For the text-containing cell, return its midpoint in [x, y] coordinate format. 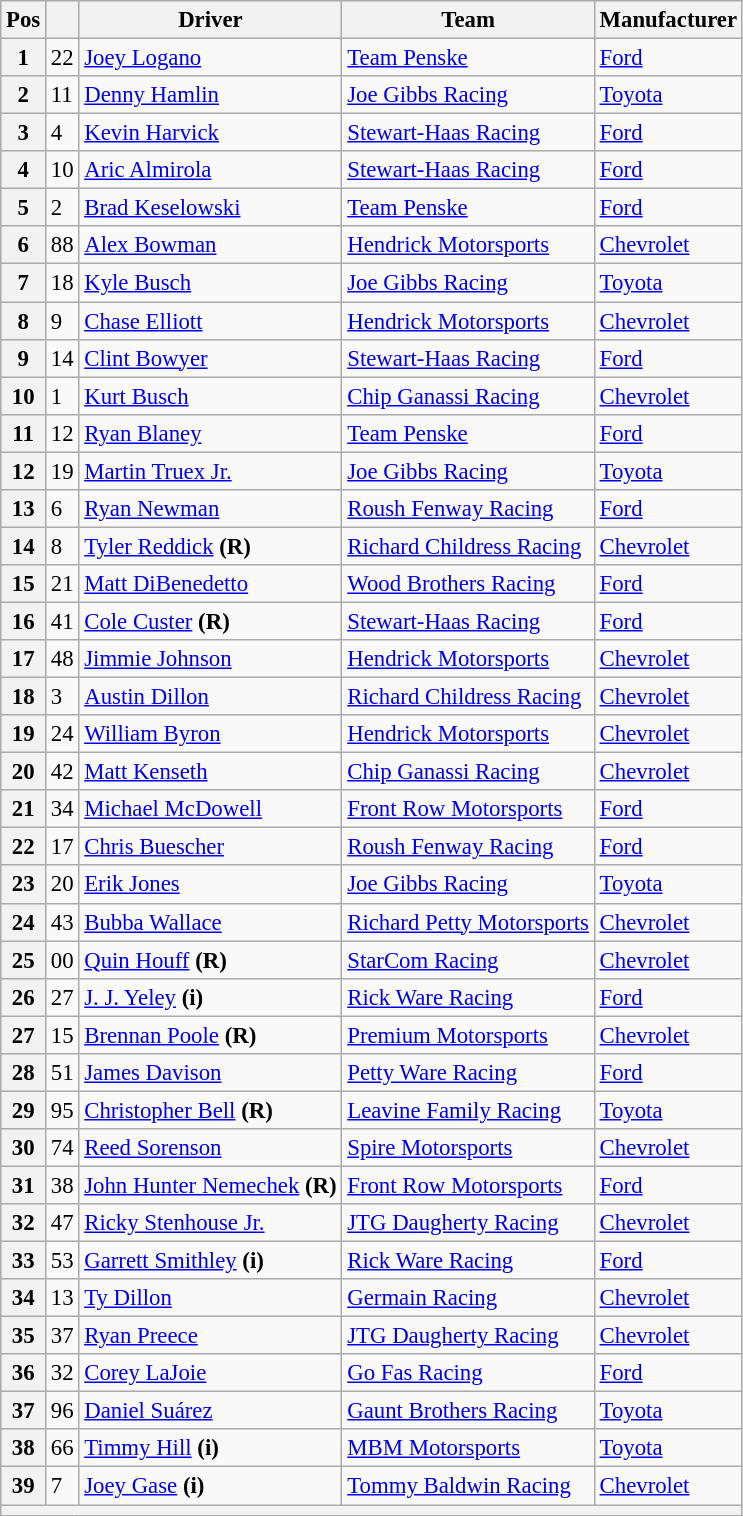
Manufacturer [668, 20]
Germain Racing [468, 1298]
36 [24, 1373]
Leavine Family Racing [468, 1110]
Ty Dillon [210, 1298]
Clint Bowyer [210, 358]
Ricky Stenhouse Jr. [210, 1223]
Cole Custer (R) [210, 621]
Brad Keselowski [210, 208]
35 [24, 1336]
Garrett Smithley (i) [210, 1261]
95 [62, 1110]
William Byron [210, 734]
Martin Truex Jr. [210, 471]
88 [62, 245]
MBM Motorsports [468, 1449]
Matt Kenseth [210, 772]
Premium Motorsports [468, 1035]
33 [24, 1261]
Kurt Busch [210, 396]
26 [24, 997]
Wood Brothers Racing [468, 584]
28 [24, 1073]
J. J. Yeley (i) [210, 997]
29 [24, 1110]
Christopher Bell (R) [210, 1110]
Team [468, 20]
16 [24, 621]
74 [62, 1148]
48 [62, 659]
Ryan Preece [210, 1336]
Ryan Newman [210, 509]
Chase Elliott [210, 321]
47 [62, 1223]
Kevin Harvick [210, 133]
Denny Hamlin [210, 95]
Pos [24, 20]
39 [24, 1486]
Quin Houff (R) [210, 960]
Reed Sorenson [210, 1148]
Bubba Wallace [210, 922]
Gaunt Brothers Racing [468, 1411]
25 [24, 960]
96 [62, 1411]
StarCom Racing [468, 960]
Erik Jones [210, 885]
23 [24, 885]
Matt DiBenedetto [210, 584]
00 [62, 960]
Driver [210, 20]
Chris Buescher [210, 847]
Aric Almirola [210, 170]
James Davison [210, 1073]
Timmy Hill (i) [210, 1449]
66 [62, 1449]
51 [62, 1073]
Alex Bowman [210, 245]
Brennan Poole (R) [210, 1035]
Joey Logano [210, 58]
Daniel Suárez [210, 1411]
43 [62, 922]
53 [62, 1261]
5 [24, 208]
31 [24, 1185]
30 [24, 1148]
Kyle Busch [210, 283]
Spire Motorsports [468, 1148]
Corey LaJoie [210, 1373]
42 [62, 772]
Richard Petty Motorsports [468, 922]
Austin Dillon [210, 697]
Joey Gase (i) [210, 1486]
41 [62, 621]
John Hunter Nemechek (R) [210, 1185]
Petty Ware Racing [468, 1073]
Michael McDowell [210, 809]
Go Fas Racing [468, 1373]
Ryan Blaney [210, 433]
Tyler Reddick (R) [210, 546]
Jimmie Johnson [210, 659]
Tommy Baldwin Racing [468, 1486]
